Pinpoint the cell where the given text exists, returning its (X, Y) midpoint coordinate. 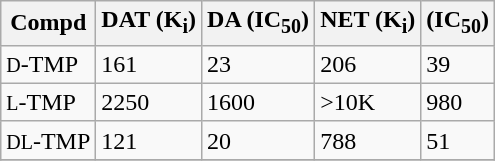
121 (149, 140)
161 (149, 64)
DA (IC50) (258, 23)
(IC50) (458, 23)
206 (368, 64)
39 (458, 64)
DL-TMP (48, 140)
980 (458, 102)
23 (258, 64)
DAT (Ki) (149, 23)
>10K (368, 102)
20 (258, 140)
788 (368, 140)
D-TMP (48, 64)
NET (Ki) (368, 23)
1600 (258, 102)
L-TMP (48, 102)
Compd (48, 23)
2250 (149, 102)
51 (458, 140)
